Find where the given text appears and provide that cell's center as [x, y] coordinate. 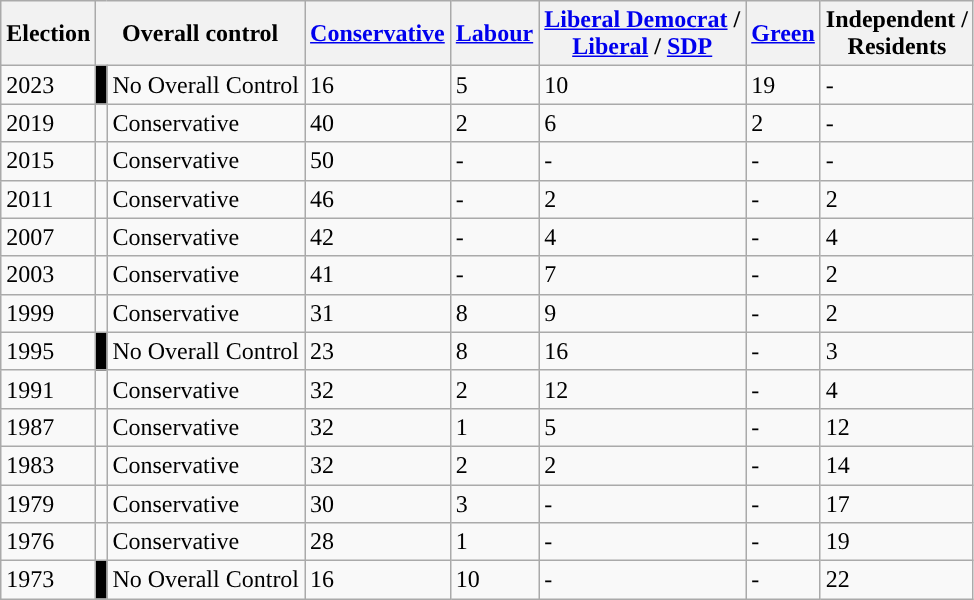
7 [642, 275]
2011 [48, 199]
Liberal Democrat /Liberal / SDP [642, 34]
41 [378, 275]
2019 [48, 123]
14 [896, 465]
1973 [48, 580]
28 [378, 542]
40 [378, 123]
1991 [48, 389]
46 [378, 199]
1976 [48, 542]
2023 [48, 85]
1983 [48, 465]
22 [896, 580]
Green [784, 34]
23 [378, 351]
50 [378, 161]
1995 [48, 351]
1999 [48, 313]
2015 [48, 161]
6 [642, 123]
2007 [48, 237]
1987 [48, 427]
Independent /Residents [896, 34]
2003 [48, 275]
9 [642, 313]
Labour [494, 34]
1979 [48, 503]
30 [378, 503]
42 [378, 237]
17 [896, 503]
31 [378, 313]
Overall control [200, 34]
Election [48, 34]
